Return [X, Y] of the center of cell containing provided text 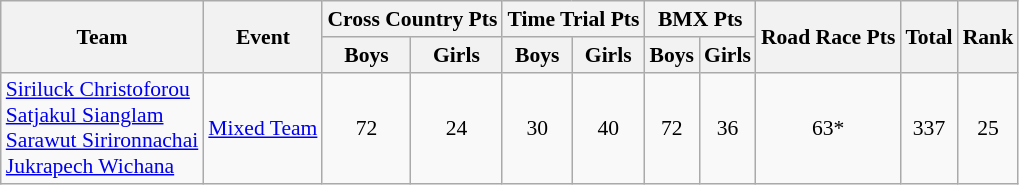
30 [536, 128]
Time Trial Pts [573, 19]
24 [457, 128]
25 [988, 128]
Road Race Pts [828, 36]
Total [928, 36]
40 [608, 128]
BMX Pts [700, 19]
Rank [988, 36]
337 [928, 128]
63* [828, 128]
Siriluck ChristoforouSatjakul SianglamSarawut SirironnachaiJukrapech Wichana [102, 128]
Event [262, 36]
Cross Country Pts [412, 19]
Mixed Team [262, 128]
Team [102, 36]
36 [728, 128]
